Extract the (X, Y) coordinate from the center of the cell holding the provided text.  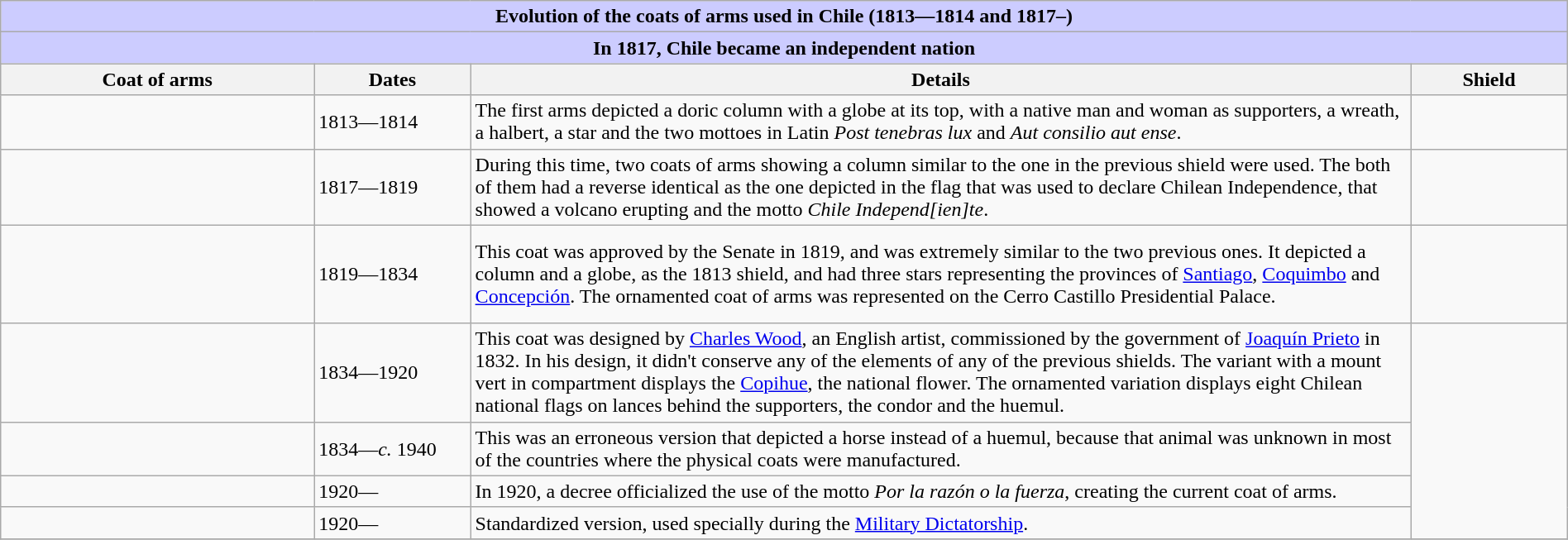
Coat of arms (157, 79)
In 1817, Chile became an independent nation (784, 48)
1813—1814 (392, 122)
1834—c. 1940 (392, 448)
Shield (1489, 79)
Dates (392, 79)
Details (941, 79)
Evolution of the coats of arms used in Chile (1813—1814 and 1817–) (784, 17)
Standardized version, used specially during the Military Dictatorship. (941, 523)
1819—1834 (392, 275)
1834—1920 (392, 372)
In 1920, a decree officialized the use of the motto Por la razón o la fuerza, creating the current coat of arms. (941, 491)
1817—1819 (392, 187)
